Find where the given text appears and provide that cell's center as [X, Y] coordinate. 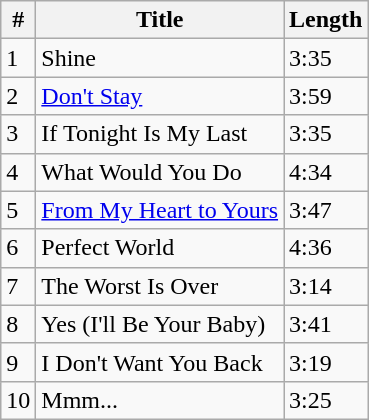
2 [18, 96]
Mmm... [160, 400]
4:34 [326, 172]
7 [18, 286]
# [18, 20]
I Don't Want You Back [160, 362]
1 [18, 58]
Length [326, 20]
3:41 [326, 324]
Don't Stay [160, 96]
Perfect World [160, 248]
What Would You Do [160, 172]
3:19 [326, 362]
4 [18, 172]
Shine [160, 58]
3:14 [326, 286]
3:47 [326, 210]
5 [18, 210]
3:59 [326, 96]
The Worst Is Over [160, 286]
9 [18, 362]
If Tonight Is My Last [160, 134]
Title [160, 20]
3 [18, 134]
10 [18, 400]
From My Heart to Yours [160, 210]
Yes (I'll Be Your Baby) [160, 324]
4:36 [326, 248]
8 [18, 324]
3:25 [326, 400]
6 [18, 248]
